Determine the (X, Y) coordinate at the center of the cell enclosing the given text.  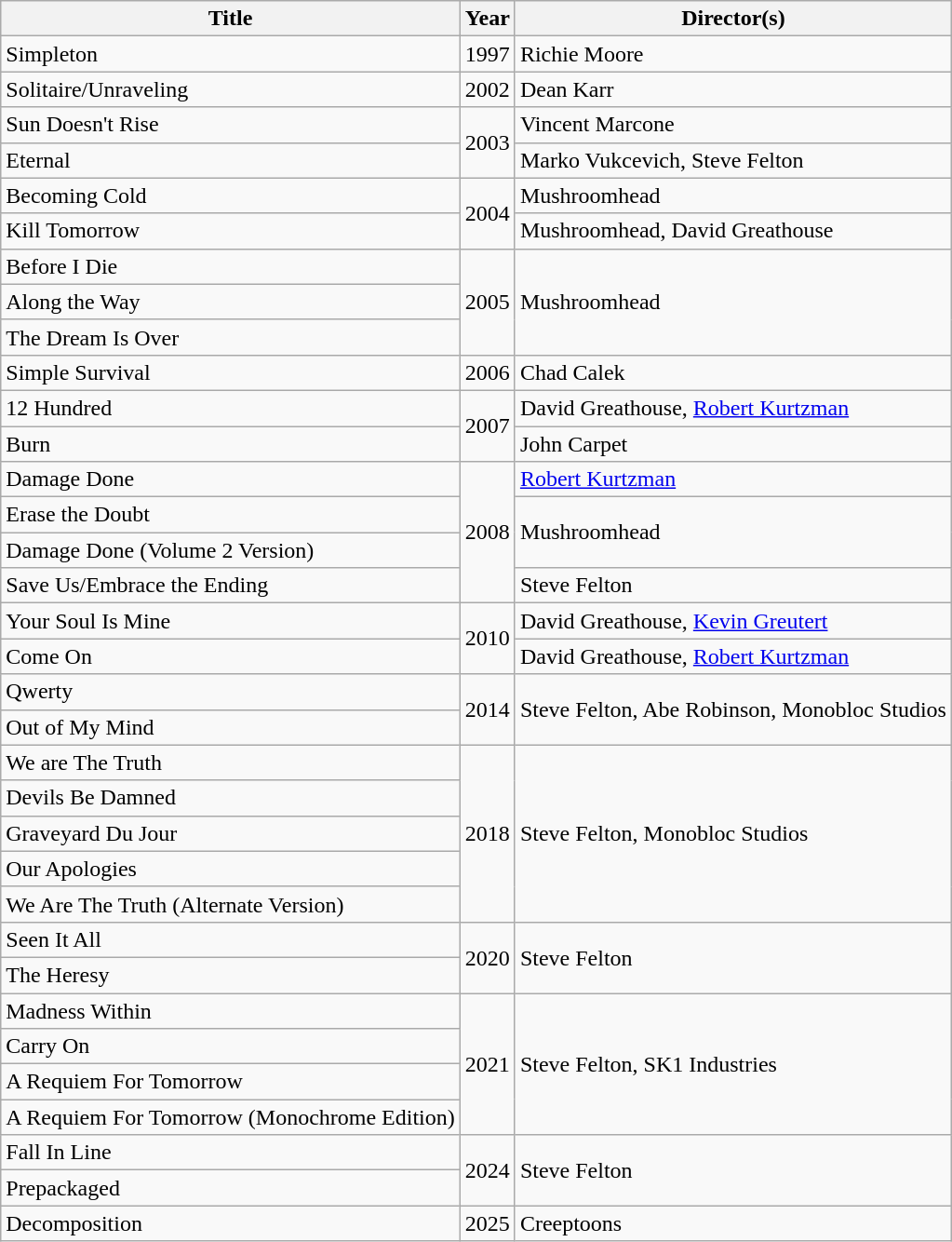
2002 (488, 89)
A Requiem For Tomorrow (231, 1082)
Simple Survival (231, 372)
Out of My Mind (231, 727)
Creeptoons (733, 1223)
Damage Done (Volume 2 Version) (231, 550)
Qwerty (231, 692)
Fall In Line (231, 1153)
Madness Within (231, 1010)
A Requiem For Tomorrow (Monochrome Edition) (231, 1117)
Title (231, 19)
2024 (488, 1170)
2004 (488, 213)
Steve Felton, Abe Robinson, Monobloc Studios (733, 709)
2003 (488, 142)
Your Soul Is Mine (231, 621)
Mushroomhead, David Greathouse (733, 231)
Richie Moore (733, 54)
John Carpet (733, 444)
We are The Truth (231, 763)
Eternal (231, 160)
Vincent Marcone (733, 125)
Solitaire/Unraveling (231, 89)
Carry On (231, 1046)
2008 (488, 533)
Come On (231, 656)
Simpleton (231, 54)
Prepackaged (231, 1188)
Steve Felton, Monobloc Studios (733, 833)
2010 (488, 639)
Devils Be Damned (231, 798)
Decomposition (231, 1223)
Erase the Doubt (231, 515)
2021 (488, 1063)
1997 (488, 54)
The Heresy (231, 975)
Dean Karr (733, 89)
2025 (488, 1223)
Year (488, 19)
Sun Doesn't Rise (231, 125)
Burn (231, 444)
The Dream Is Over (231, 337)
2007 (488, 425)
Steve Felton, SK1 Industries (733, 1063)
Marko Vukcevich, Steve Felton (733, 160)
12 Hundred (231, 408)
2006 (488, 372)
2014 (488, 709)
Becoming Cold (231, 196)
David Greathouse, Kevin Greutert (733, 621)
Kill Tomorrow (231, 231)
2005 (488, 302)
Robert Kurtzman (733, 479)
We Are The Truth (Alternate Version) (231, 904)
Our Apologies (231, 869)
Seen It All (231, 939)
Graveyard Du Jour (231, 833)
Before I Die (231, 266)
2020 (488, 957)
Chad Calek (733, 372)
Along the Way (231, 302)
2018 (488, 833)
Save Us/Embrace the Ending (231, 586)
Director(s) (733, 19)
Damage Done (231, 479)
